From the cell containing the given text, extract its center point as (X, Y) coordinate. 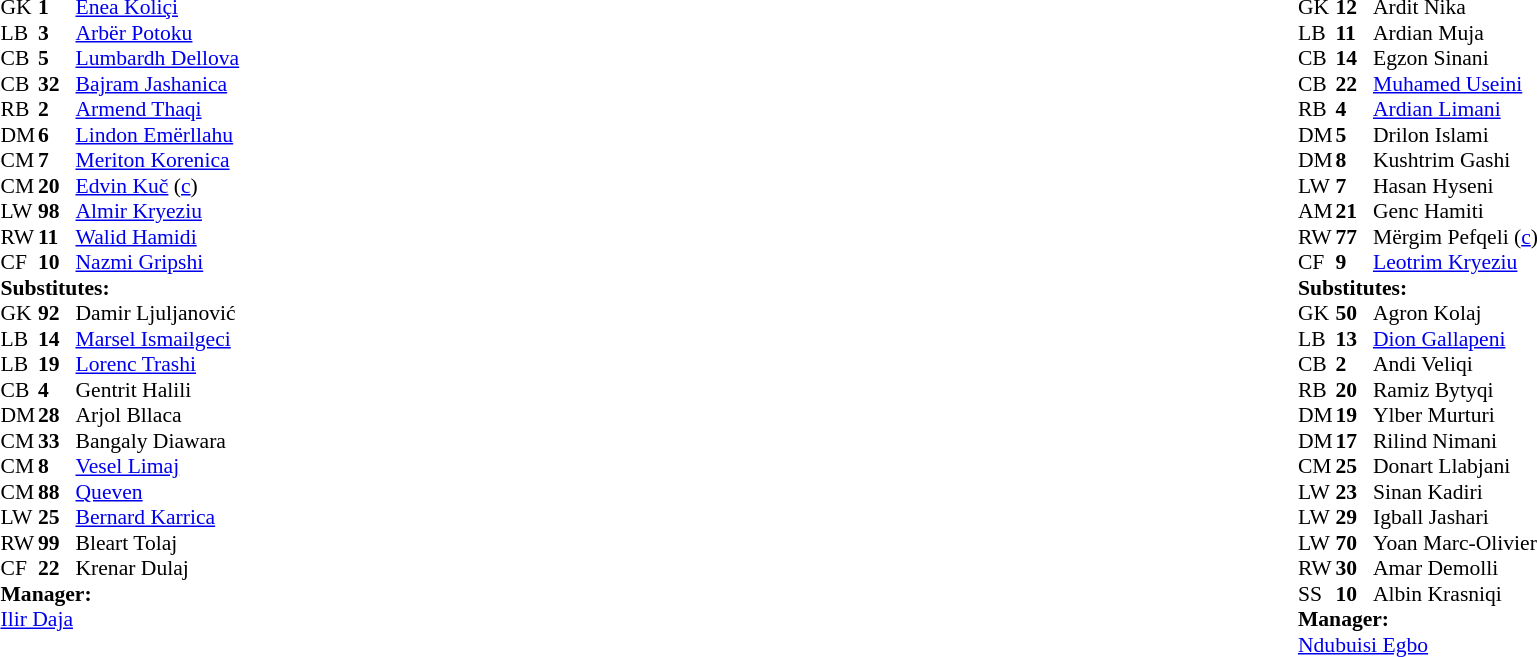
32 (57, 84)
88 (57, 492)
Bernard Karrica (158, 517)
AM (1317, 211)
17 (1354, 441)
Bleart Tolaj (158, 543)
Edvin Kuč (c) (158, 186)
Substitutes: (120, 288)
29 (1354, 517)
92 (57, 313)
SS (1317, 594)
30 (1354, 569)
Walid Hamidi (158, 237)
50 (1354, 313)
Queven (158, 492)
Bajram Jashanica (158, 84)
Arbër Potoku (158, 33)
9 (1354, 263)
23 (1354, 492)
Marsel Ismailgeci (158, 339)
3 (57, 33)
70 (1354, 543)
Nazmi Gripshi (158, 263)
Gentrit Halili (158, 390)
13 (1354, 339)
33 (57, 441)
Armend Thaqi (158, 109)
Almir Kryeziu (158, 211)
Meriton Korenica (158, 161)
Lindon Emërllahu (158, 135)
Manager: (120, 594)
77 (1354, 237)
Krenar Dulaj (158, 569)
99 (57, 543)
Ilir Daja (120, 619)
Lumbardh Dellova (158, 59)
Lorenc Trashi (158, 365)
98 (57, 211)
Arjol Bllaca (158, 415)
21 (1354, 211)
Vesel Limaj (158, 467)
28 (57, 415)
6 (57, 135)
Damir Ljuljanović (158, 313)
Bangaly Diawara (158, 441)
